Determine the (X, Y) coordinate at the center of the cell enclosing the given text.  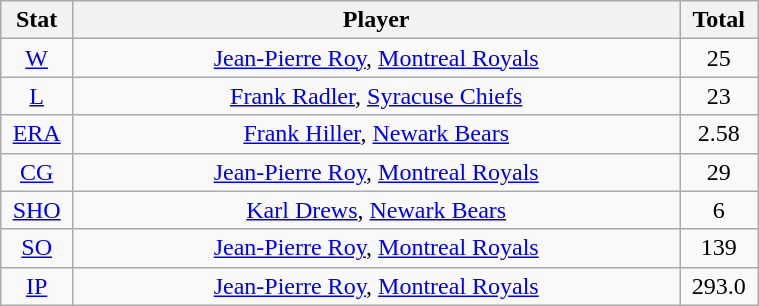
139 (719, 248)
Total (719, 20)
293.0 (719, 286)
SHO (37, 210)
ERA (37, 134)
29 (719, 172)
Karl Drews, Newark Bears (376, 210)
Stat (37, 20)
W (37, 58)
CG (37, 172)
2.58 (719, 134)
SO (37, 248)
IP (37, 286)
6 (719, 210)
23 (719, 96)
Frank Radler, Syracuse Chiefs (376, 96)
Frank Hiller, Newark Bears (376, 134)
L (37, 96)
25 (719, 58)
Player (376, 20)
